Extract the [X, Y] coordinate from the center of the cell holding the provided text.  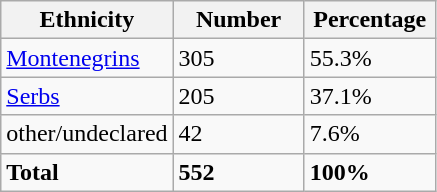
Serbs [87, 96]
305 [238, 58]
100% [370, 172]
Number [238, 20]
Montenegrins [87, 58]
Ethnicity [87, 20]
55.3% [370, 58]
Percentage [370, 20]
7.6% [370, 134]
37.1% [370, 96]
42 [238, 134]
Total [87, 172]
552 [238, 172]
other/undeclared [87, 134]
205 [238, 96]
